Scan for the cell matching the given text and deliver its [x, y] coordinate at center. 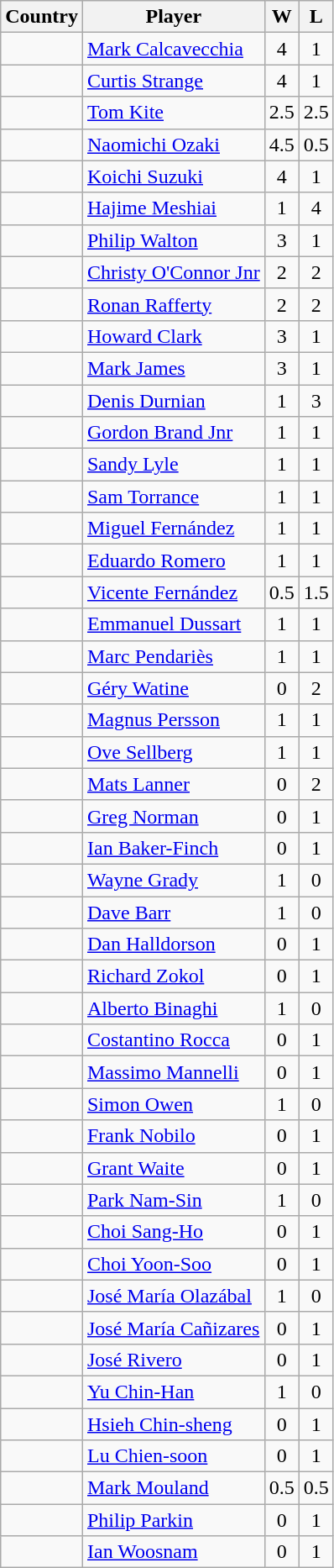
Géry Watine [173, 688]
Wayne Grady [173, 880]
Philip Parkin [173, 1520]
Simon Owen [173, 1104]
Mark James [173, 368]
Choi Sang-Ho [173, 1232]
Richard Zokol [173, 976]
Naomichi Ozaki [173, 145]
Eduardo Romero [173, 560]
Hajime Meshiai [173, 208]
José María Olazábal [173, 1296]
Philip Walton [173, 240]
Dan Halldorson [173, 944]
Curtis Strange [173, 81]
Gordon Brand Jnr [173, 433]
Koichi Suzuki [173, 176]
Mark Calcavecchia [173, 49]
José Rivero [173, 1360]
Park Nam-Sin [173, 1200]
Ian Woosnam [173, 1552]
Mats Lanner [173, 784]
Country [42, 17]
Denis Durnian [173, 401]
Alberto Binaghi [173, 1008]
Massimo Mannelli [173, 1072]
Frank Nobilo [173, 1136]
Choi Yoon-Soo [173, 1264]
Howard Clark [173, 336]
Tom Kite [173, 113]
Sam Torrance [173, 497]
Emmanuel Dussart [173, 624]
Ian Baker-Finch [173, 848]
1.5 [316, 592]
L [316, 17]
Player [173, 17]
Christy O'Connor Jnr [173, 272]
Grant Waite [173, 1168]
Sandy Lyle [173, 465]
Magnus Persson [173, 720]
Ronan Rafferty [173, 304]
Costantino Rocca [173, 1040]
Lu Chien-soon [173, 1456]
Mark Mouland [173, 1488]
Marc Pendariès [173, 656]
Yu Chin-Han [173, 1392]
4.5 [282, 145]
José María Cañizares [173, 1328]
Greg Norman [173, 816]
Vicente Fernández [173, 592]
W [282, 17]
Hsieh Chin-sheng [173, 1424]
Miguel Fernández [173, 529]
Ove Sellberg [173, 752]
Dave Barr [173, 912]
